For the text-containing cell, return its midpoint in [x, y] coordinate format. 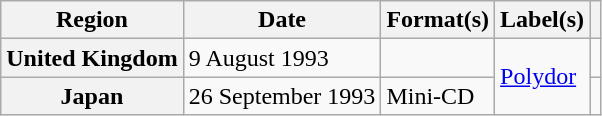
Label(s) [542, 20]
Mini-CD [438, 96]
Format(s) [438, 20]
Date [282, 20]
United Kingdom [92, 58]
26 September 1993 [282, 96]
Japan [92, 96]
Polydor [542, 77]
Region [92, 20]
9 August 1993 [282, 58]
